Return (X, Y) of the center of cell containing provided text 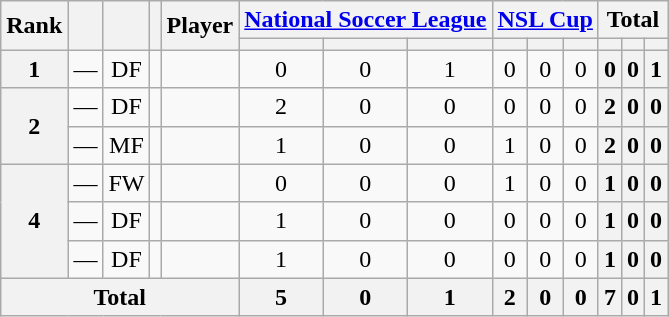
National Soccer League (366, 20)
MF (126, 145)
7 (610, 297)
5 (281, 297)
Player (200, 26)
NSL Cup (545, 20)
FW (126, 183)
Rank (34, 26)
4 (34, 221)
